Locate the cell with the specified text and output its [x, y] center coordinate. 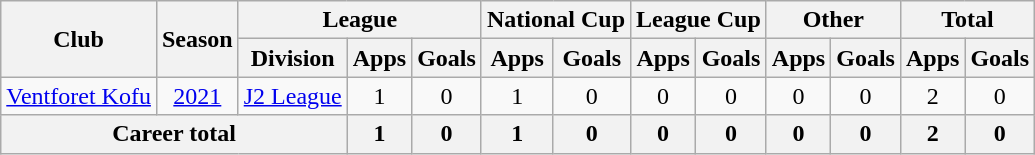
National Cup [556, 20]
Ventforet Kofu [79, 96]
Division [292, 58]
Season [197, 39]
Total [967, 20]
League Cup [699, 20]
League [360, 20]
Other [833, 20]
Club [79, 39]
J2 League [292, 96]
Career total [174, 134]
2021 [197, 96]
